Extract the [X, Y] coordinate from the center of the cell holding the provided text.  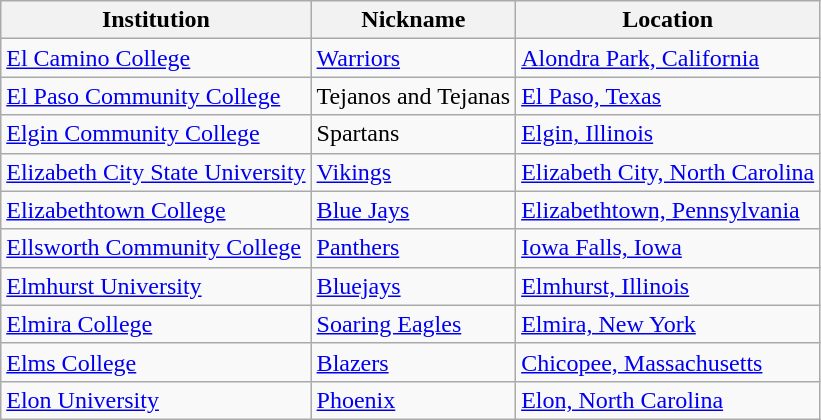
Elmhurst University [156, 286]
Bluejays [414, 286]
El Paso Community College [156, 96]
Warriors [414, 58]
Location [668, 20]
Elgin, Illinois [668, 134]
Nickname [414, 20]
Vikings [414, 172]
Elmhurst, Illinois [668, 286]
Elon University [156, 400]
Elizabeth City State University [156, 172]
Elms College [156, 362]
El Paso, Texas [668, 96]
Blue Jays [414, 210]
Tejanos and Tejanas [414, 96]
Elon, North Carolina [668, 400]
Elizabethtown College [156, 210]
Alondra Park, California [668, 58]
Elmira, New York [668, 324]
Panthers [414, 248]
Elmira College [156, 324]
Elizabeth City, North Carolina [668, 172]
Blazers [414, 362]
Chicopee, Massachusetts [668, 362]
Elizabethtown, Pennsylvania [668, 210]
El Camino College [156, 58]
Ellsworth Community College [156, 248]
Soaring Eagles [414, 324]
Phoenix [414, 400]
Iowa Falls, Iowa [668, 248]
Institution [156, 20]
Elgin Community College [156, 134]
Spartans [414, 134]
